Provide the (x, y) coordinate of the cell's center where the given text is located.  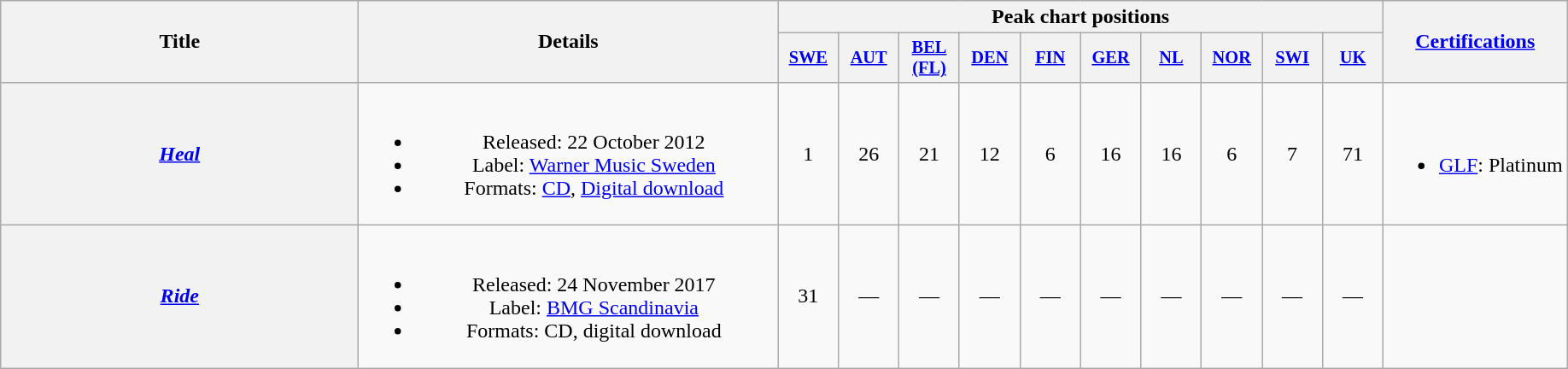
26 (869, 154)
AUT (869, 58)
7 (1293, 154)
UK (1353, 58)
NOR (1232, 58)
SWI (1293, 58)
Ride (179, 297)
GER (1110, 58)
Certifications (1475, 42)
12 (989, 154)
71 (1353, 154)
Released: 24 November 2017Label: BMG ScandinaviaFormats: CD, digital download (569, 297)
Title (179, 42)
DEN (989, 58)
Released: 22 October 2012Label: Warner Music SwedenFormats: CD, Digital download (569, 154)
1 (808, 154)
FIN (1050, 58)
31 (808, 297)
BEL (FL) (929, 58)
Peak chart positions (1081, 17)
Heal (179, 154)
SWE (808, 58)
GLF: Platinum (1475, 154)
Details (569, 42)
21 (929, 154)
NL (1172, 58)
